From the cell containing the given text, extract its center point as (x, y) coordinate. 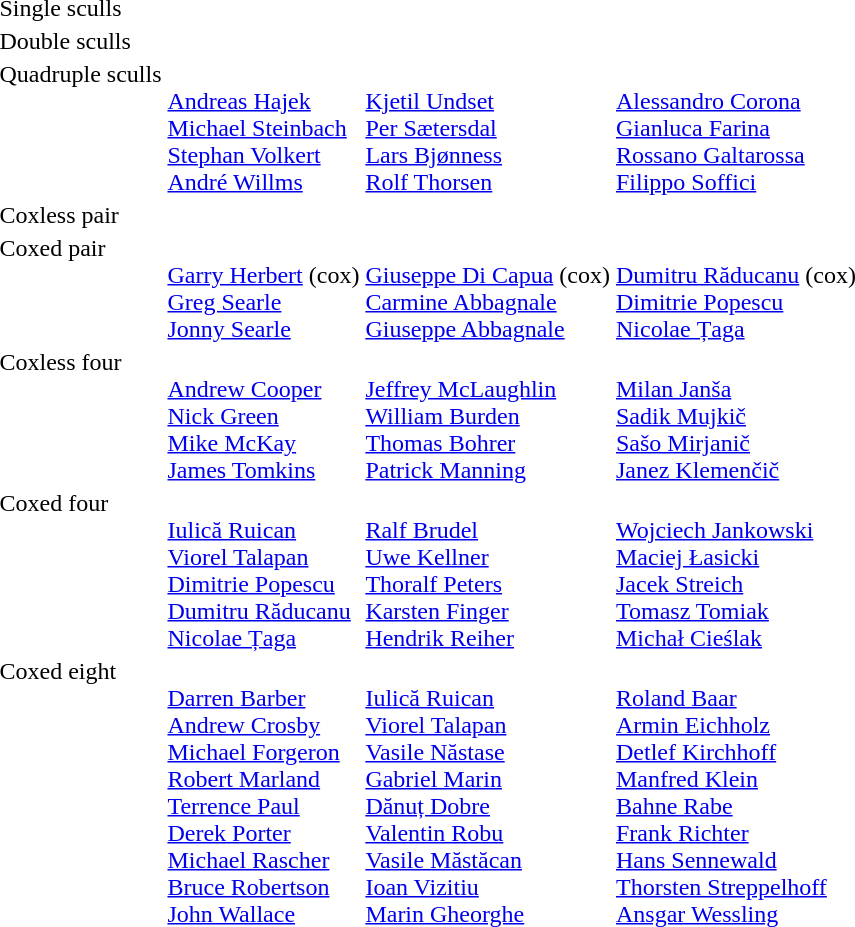
Jeffrey McLaughlinWilliam BurdenThomas BohrerPatrick Manning (488, 416)
Garry Herbert (cox)Greg SearleJonny Searle (264, 288)
Kjetil UndsetPer SætersdalLars BjønnessRolf Thorsen (488, 128)
Giuseppe Di Capua (cox) Carmine AbbagnaleGiuseppe Abbagnale (488, 288)
Andrew CooperNick GreenMike McKayJames Tomkins (264, 416)
Ralf BrudelUwe KellnerThoralf PetersKarsten FingerHendrik Reiher (488, 570)
Iulică RuicanViorel TalapanDimitrie PopescuDumitru RăducanuNicolae Țaga (264, 570)
Andreas HajekMichael SteinbachStephan VolkertAndré Willms (264, 128)
